Scan for the cell matching the given text and deliver its [x, y] coordinate at center. 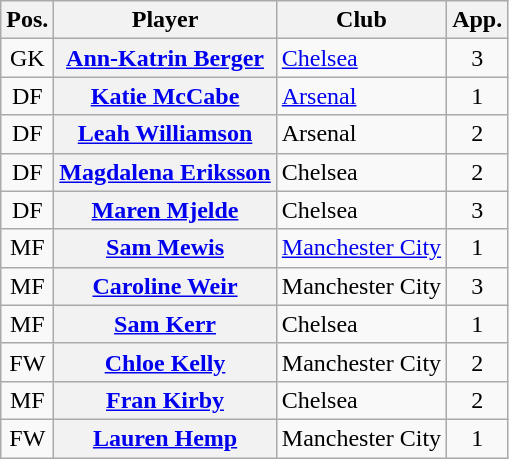
Club [361, 20]
Katie McCabe [165, 96]
Leah Williamson [165, 134]
Player [165, 20]
App. [478, 20]
Maren Mjelde [165, 210]
Caroline Weir [165, 286]
Sam Kerr [165, 324]
Chloe Kelly [165, 362]
Ann-Katrin Berger [165, 58]
GK [28, 58]
Sam Mewis [165, 248]
Magdalena Eriksson [165, 172]
Lauren Hemp [165, 438]
Pos. [28, 20]
Fran Kirby [165, 400]
